From the cell containing the given text, extract its center point as [X, Y] coordinate. 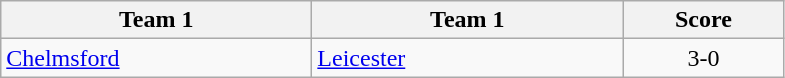
3-0 [704, 58]
Chelmsford [156, 58]
Leicester [468, 58]
Score [704, 20]
